From the cell containing the given text, extract its center point as (x, y) coordinate. 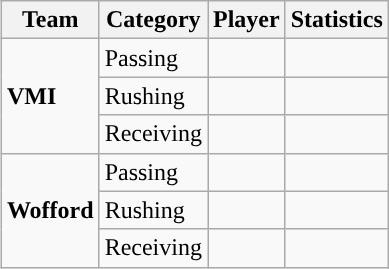
Statistics (336, 20)
Category (153, 20)
Team (50, 20)
Wofford (50, 210)
VMI (50, 96)
Player (247, 20)
